Find where the given text appears and provide that cell's center as (X, Y) coordinate. 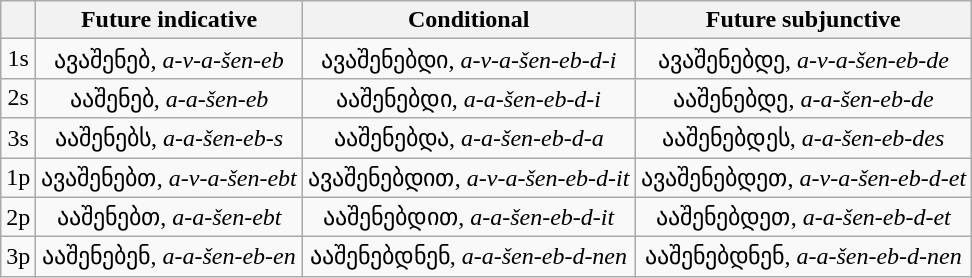
ავაშენებთ, a-v-a-šen-ebt (170, 178)
Conditional (468, 20)
ავაშენებდით, a-v-a-šen-eb-d-it (468, 178)
1s (18, 59)
2p (18, 217)
3p (18, 257)
ააშენებ, a-a-šen-eb (170, 98)
ავაშენებდეთ, a-v-a-šen-eb-d-et (804, 178)
ავაშენებ, a-v-a-šen-eb (170, 59)
ააშენებდი, a-a-šen-eb-d-i (468, 98)
2s (18, 98)
ააშენებენ, a-a-šen-eb-en (170, 257)
ააშენებს, a-a-šen-eb-s (170, 138)
Future subjunctive (804, 20)
ააშენებდა, a-a-šen-eb-d-a (468, 138)
Future indicative (170, 20)
ავაშენებდე, a-v-a-šen-eb-de (804, 59)
1p (18, 178)
ააშენებდეთ, a-a-šen-eb-d-et (804, 217)
ააშენებდეს, a-a-šen-eb-des (804, 138)
ავაშენებდი, a-v-a-šen-eb-d-i (468, 59)
ააშენებთ, a-a-šen-ebt (170, 217)
3s (18, 138)
ააშენებდით, a-a-šen-eb-d-it (468, 217)
ააშენებდე, a-a-šen-eb-de (804, 98)
